Capture the cell that displays the provided text and extract its [X, Y] central coordinate. 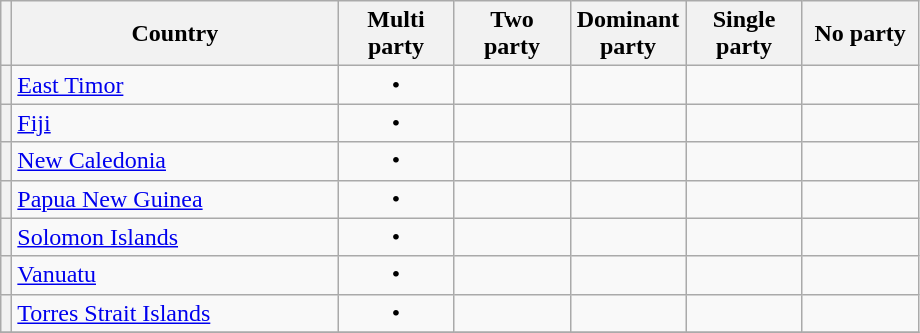
Single party [744, 34]
Solomon Islands [175, 237]
Vanuatu [175, 275]
No party [860, 34]
Fiji [175, 123]
Multi party [396, 34]
Papua New Guinea [175, 199]
East Timor [175, 85]
Country [175, 34]
Torres Strait Islands [175, 313]
Two party [512, 34]
New Caledonia [175, 161]
Dominant party [628, 34]
